Search for the cell housing the specified text and yield its [x, y] center coordinate. 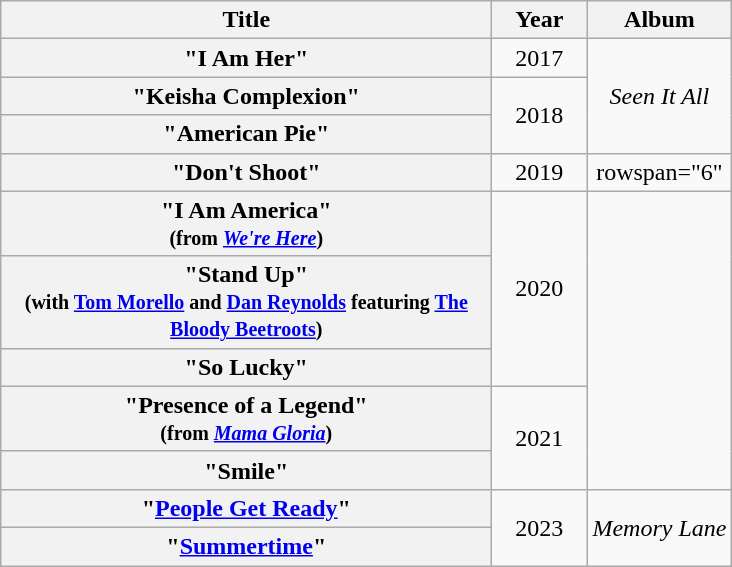
2020 [540, 288]
Album [660, 20]
2017 [540, 58]
Seen It All [660, 96]
"Smile" [246, 470]
Memory Lane [660, 527]
"Stand Up"(with Tom Morello and Dan Reynolds featuring The Bloody Beetroots) [246, 302]
"Keisha Complexion" [246, 96]
"People Get Ready" [246, 508]
"American Pie" [246, 134]
rowspan="6" [660, 172]
Title [246, 20]
"So Lucky" [246, 367]
"Summertime" [246, 546]
"I Am Her" [246, 58]
2018 [540, 115]
"Presence of a Legend"(from Mama Gloria) [246, 418]
Year [540, 20]
"Don't Shoot" [246, 172]
"I Am America"(from We're Here) [246, 224]
2019 [540, 172]
2023 [540, 527]
2021 [540, 438]
